Scan for the cell matching the given text and deliver its [x, y] coordinate at center. 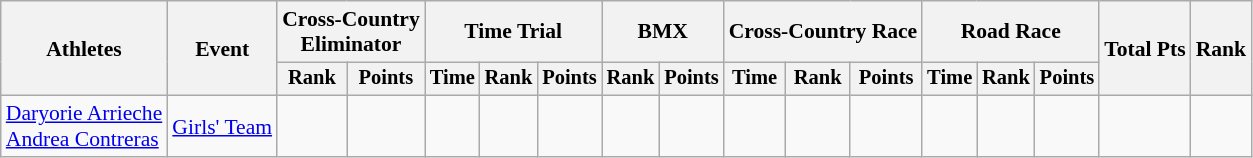
Girls' Team [222, 126]
Athletes [84, 48]
Time Trial [514, 32]
Daryorie ArriecheAndrea Contreras [84, 126]
Cross-Country Race [824, 32]
Event [222, 48]
Road Race [1010, 32]
Total Pts [1145, 48]
BMX [663, 32]
Cross-CountryEliminator [351, 32]
